Pinpoint the cell where the given text exists, returning its [x, y] midpoint coordinate. 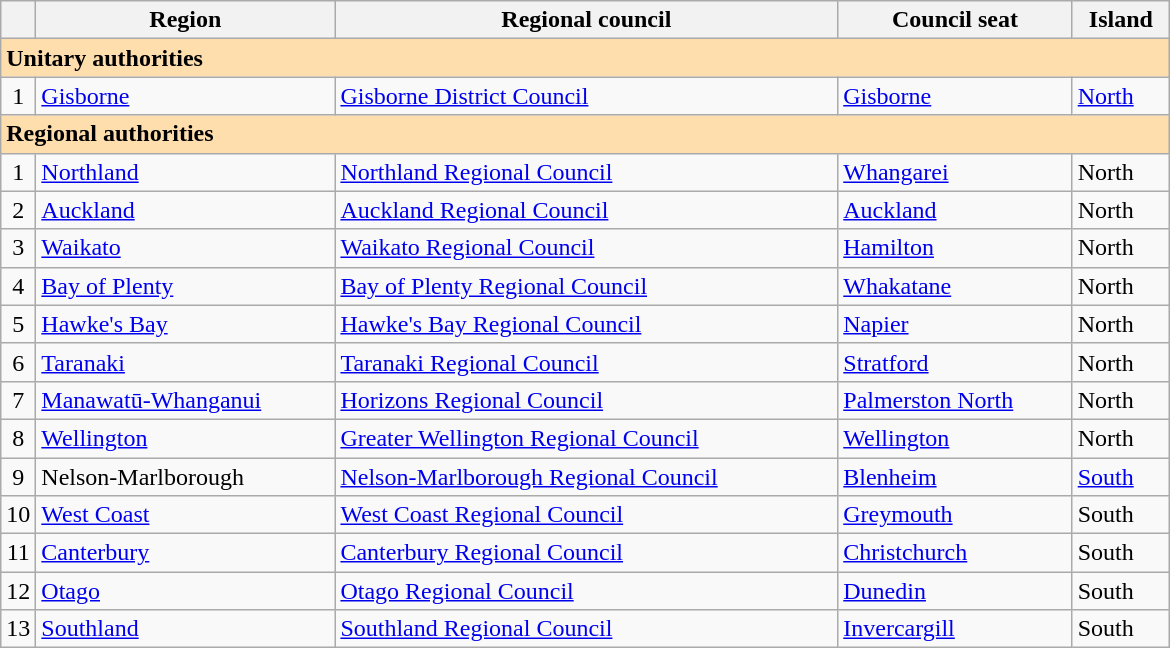
Otago [186, 591]
Canterbury Regional Council [586, 553]
Canterbury [186, 553]
Gisborne District Council [586, 96]
8 [18, 438]
Southland [186, 629]
Greymouth [955, 515]
Council seat [955, 20]
13 [18, 629]
9 [18, 477]
Regional council [586, 20]
Regional authorities [586, 134]
Bay of Plenty Regional Council [586, 286]
Napier [955, 324]
Blenheim [955, 477]
Hamilton [955, 248]
Nelson-Marlborough Regional Council [586, 477]
Invercargill [955, 629]
Nelson-Marlborough [186, 477]
Hawke's Bay [186, 324]
Whakatane [955, 286]
West Coast Regional Council [586, 515]
Whangarei [955, 172]
Taranaki Regional Council [586, 362]
Southland Regional Council [586, 629]
7 [18, 400]
Northland [186, 172]
Dunedin [955, 591]
5 [18, 324]
10 [18, 515]
Waikato [186, 248]
6 [18, 362]
Northland Regional Council [586, 172]
Taranaki [186, 362]
Stratford [955, 362]
Manawatū-Whanganui [186, 400]
2 [18, 210]
Auckland Regional Council [586, 210]
Palmerston North [955, 400]
Unitary authorities [586, 58]
Island [1120, 20]
Horizons Regional Council [586, 400]
Otago Regional Council [586, 591]
Hawke's Bay Regional Council [586, 324]
Christchurch [955, 553]
11 [18, 553]
Bay of Plenty [186, 286]
Region [186, 20]
4 [18, 286]
3 [18, 248]
12 [18, 591]
West Coast [186, 515]
Waikato Regional Council [586, 248]
Greater Wellington Regional Council [586, 438]
